Find where the given text appears and provide that cell's center as (x, y) coordinate. 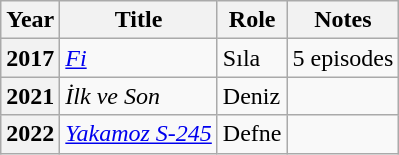
Year (30, 20)
2021 (30, 96)
2017 (30, 58)
İlk ve Son (139, 96)
2022 (30, 134)
Notes (343, 20)
Fi (139, 58)
Title (139, 20)
Deniz (252, 96)
Role (252, 20)
5 episodes (343, 58)
Sıla (252, 58)
Yakamoz S-245 (139, 134)
Defne (252, 134)
